Identify which cell holds the provided text, then report its (X, Y) central coordinate. 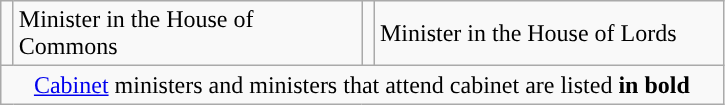
Minister in the House of Commons (188, 34)
Cabinet ministers and ministers that attend cabinet are listed in bold (362, 85)
Minister in the House of Lords (548, 34)
